Search for the cell housing the specified text and yield its (X, Y) center coordinate. 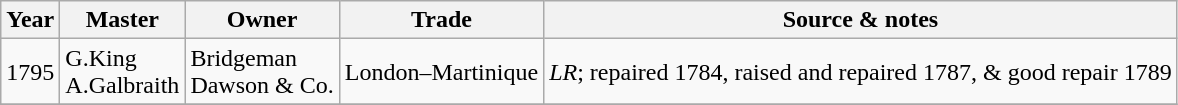
Year (30, 20)
Trade (441, 20)
BridgemanDawson & Co. (262, 72)
Source & notes (861, 20)
LR; repaired 1784, raised and repaired 1787, & good repair 1789 (861, 72)
1795 (30, 72)
Owner (262, 20)
G.KingA.Galbraith (122, 72)
London–Martinique (441, 72)
Master (122, 20)
